Capture the cell that displays the provided text and extract its (x, y) central coordinate. 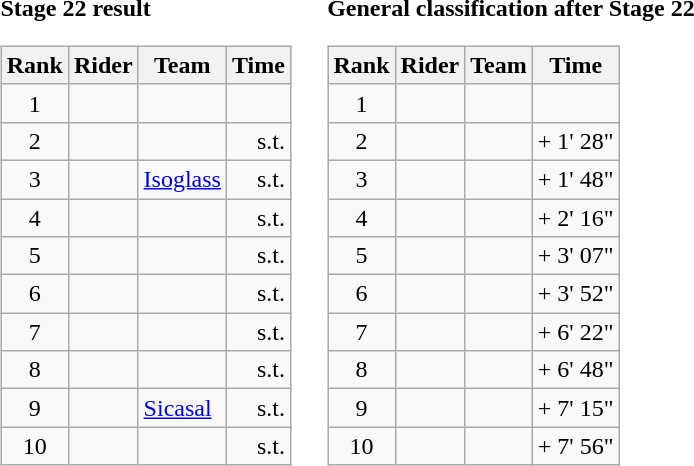
+ 1' 48" (576, 179)
+ 7' 56" (576, 446)
+ 6' 22" (576, 332)
+ 1' 28" (576, 141)
+ 6' 48" (576, 370)
+ 7' 15" (576, 408)
+ 3' 52" (576, 294)
Sicasal (182, 408)
Isoglass (182, 179)
+ 3' 07" (576, 256)
+ 2' 16" (576, 217)
